Scan for the cell matching the given text and deliver its (X, Y) coordinate at center. 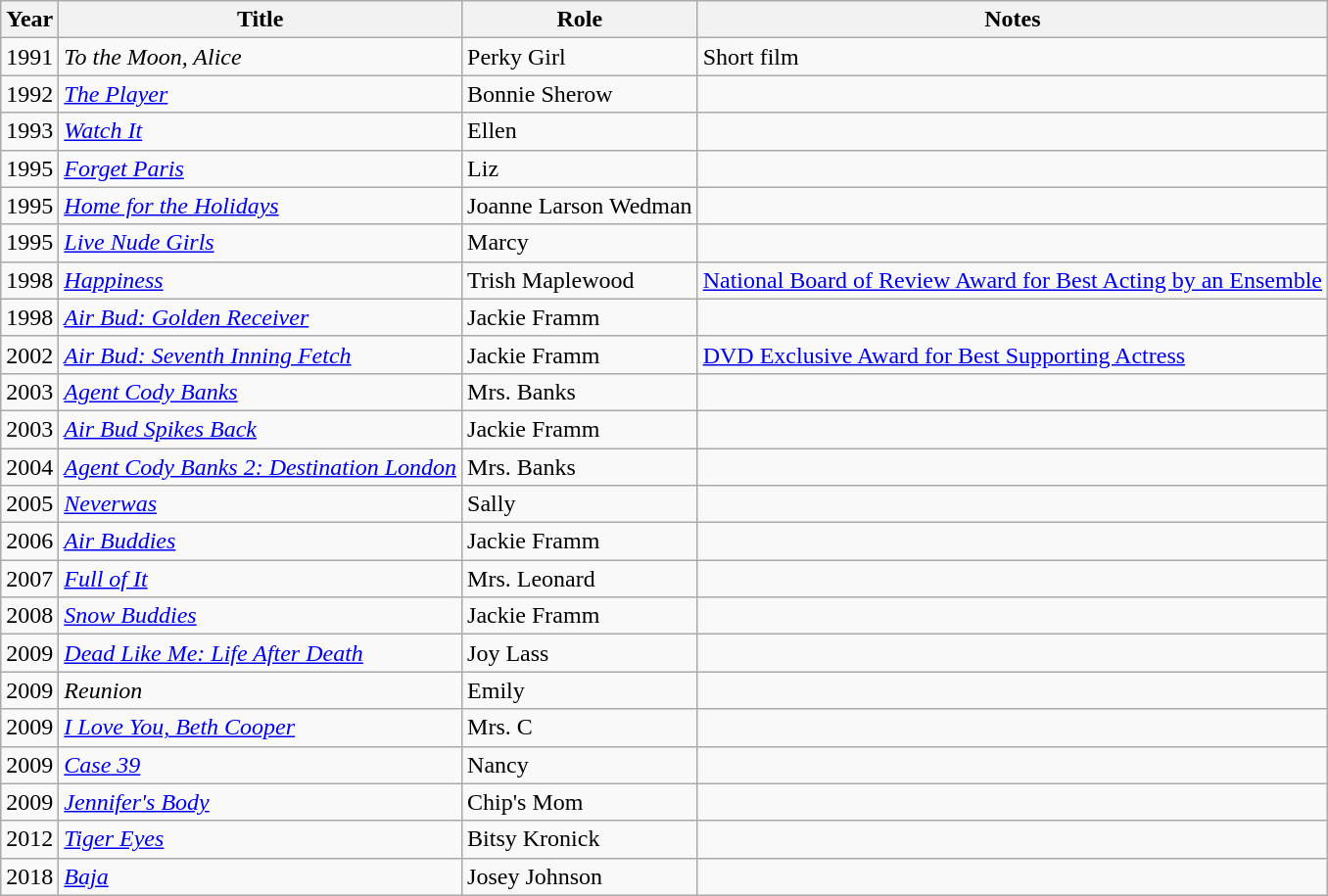
2007 (29, 579)
Forget Paris (261, 168)
Baja (261, 876)
Year (29, 20)
2008 (29, 616)
1993 (29, 131)
Marcy (580, 243)
Joanne Larson Wedman (580, 206)
Happiness (261, 280)
Live Nude Girls (261, 243)
Perky Girl (580, 57)
Bitsy Kronick (580, 839)
2002 (29, 354)
Mrs. Leonard (580, 579)
National Board of Review Award for Best Acting by an Ensemble (1013, 280)
Snow Buddies (261, 616)
1991 (29, 57)
Neverwas (261, 504)
DVD Exclusive Award for Best Supporting Actress (1013, 354)
Agent Cody Banks 2: Destination London (261, 467)
2004 (29, 467)
Title (261, 20)
Jennifer's Body (261, 802)
Role (580, 20)
I Love You, Beth Cooper (261, 728)
2012 (29, 839)
Nancy (580, 765)
Sally (580, 504)
Short film (1013, 57)
1992 (29, 94)
2018 (29, 876)
Reunion (261, 690)
Ellen (580, 131)
The Player (261, 94)
Dead Like Me: Life After Death (261, 653)
Air Buddies (261, 542)
Joy Lass (580, 653)
Emily (580, 690)
Tiger Eyes (261, 839)
Air Bud: Seventh Inning Fetch (261, 354)
Chip's Mom (580, 802)
Full of It (261, 579)
2006 (29, 542)
Notes (1013, 20)
Home for the Holidays (261, 206)
Mrs. C (580, 728)
Watch It (261, 131)
Josey Johnson (580, 876)
Bonnie Sherow (580, 94)
Air Bud Spikes Back (261, 429)
Trish Maplewood (580, 280)
2005 (29, 504)
Air Bud: Golden Receiver (261, 317)
Case 39 (261, 765)
To the Moon, Alice (261, 57)
Liz (580, 168)
Agent Cody Banks (261, 392)
